Find where the given text appears and provide that cell's center as [X, Y] coordinate. 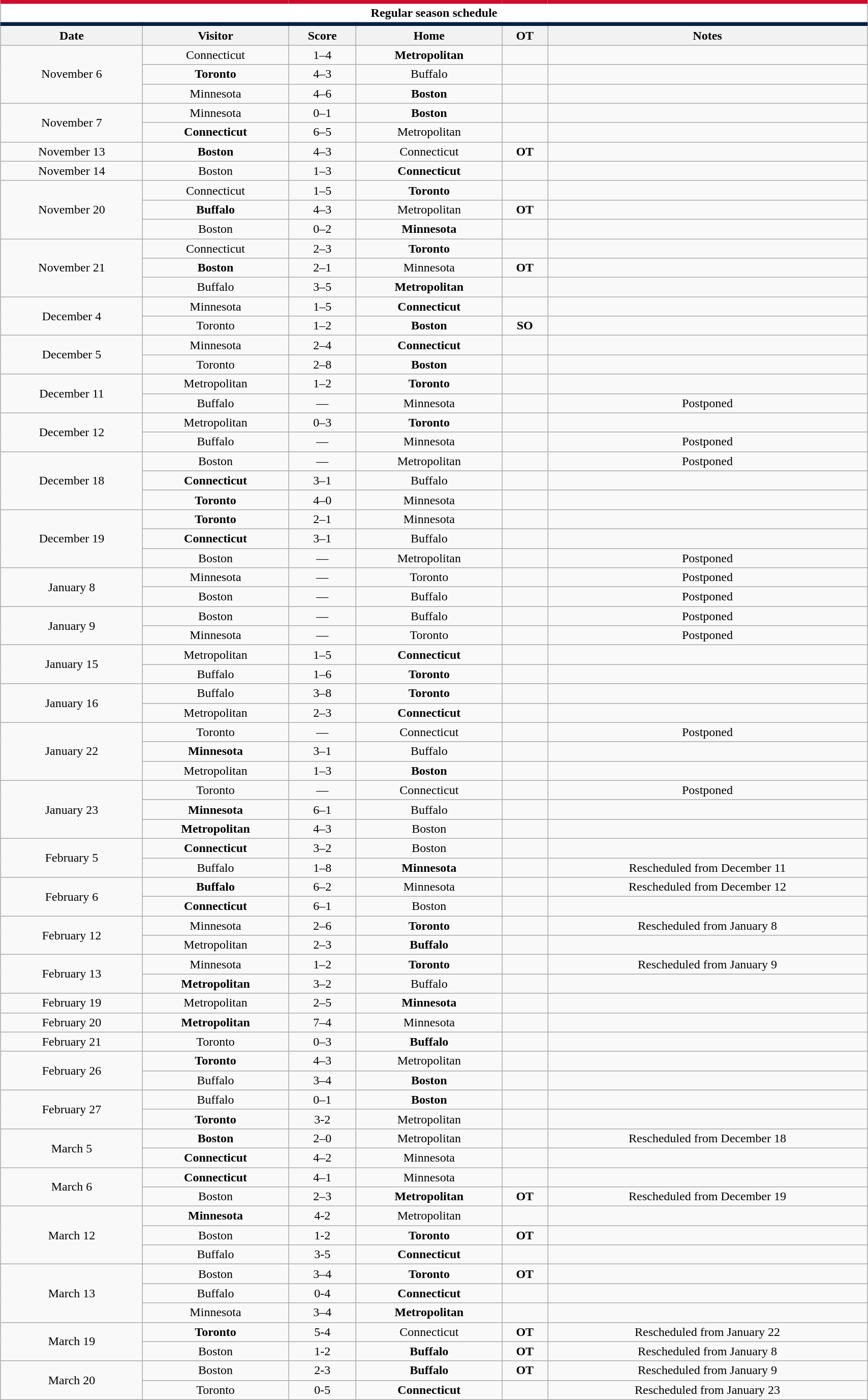
November 7 [72, 123]
December 11 [72, 393]
0-4 [322, 1293]
January 22 [72, 751]
0–2 [322, 229]
November 21 [72, 268]
March 13 [72, 1293]
February 6 [72, 897]
Rescheduled from January 22 [707, 1332]
March 12 [72, 1235]
3-2 [322, 1119]
Regular season schedule [434, 13]
2–5 [322, 1003]
December 4 [72, 316]
Rescheduled from January 23 [707, 1390]
January 15 [72, 664]
3–8 [322, 693]
March 19 [72, 1342]
3-5 [322, 1255]
February 13 [72, 974]
4–0 [322, 500]
SO [525, 326]
1–8 [322, 868]
February 27 [72, 1109]
February 20 [72, 1022]
January 23 [72, 809]
Rescheduled from December 11 [707, 868]
2-3 [322, 1371]
February 26 [72, 1071]
December 18 [72, 480]
November 13 [72, 151]
Visitor [215, 35]
2–8 [322, 364]
4–2 [322, 1158]
January 8 [72, 587]
March 6 [72, 1186]
March 5 [72, 1148]
6–5 [322, 132]
3–5 [322, 287]
1–4 [322, 55]
November 14 [72, 171]
December 5 [72, 355]
4-2 [322, 1216]
November 6 [72, 74]
Score [322, 35]
December 12 [72, 432]
December 19 [72, 538]
March 20 [72, 1380]
Rescheduled from December 19 [707, 1197]
2–0 [322, 1138]
January 16 [72, 703]
5-4 [322, 1332]
0-5 [322, 1390]
February 5 [72, 858]
February 19 [72, 1003]
Date [72, 35]
6–2 [322, 887]
7–4 [322, 1022]
Rescheduled from December 12 [707, 887]
January 9 [72, 626]
Rescheduled from December 18 [707, 1138]
February 12 [72, 935]
Home [429, 35]
4–1 [322, 1177]
2–4 [322, 345]
1–6 [322, 674]
4–6 [322, 94]
February 21 [72, 1042]
2–6 [322, 926]
November 20 [72, 209]
Notes [707, 35]
